Determine the [X, Y] coordinate at the center of the cell enclosing the given text.  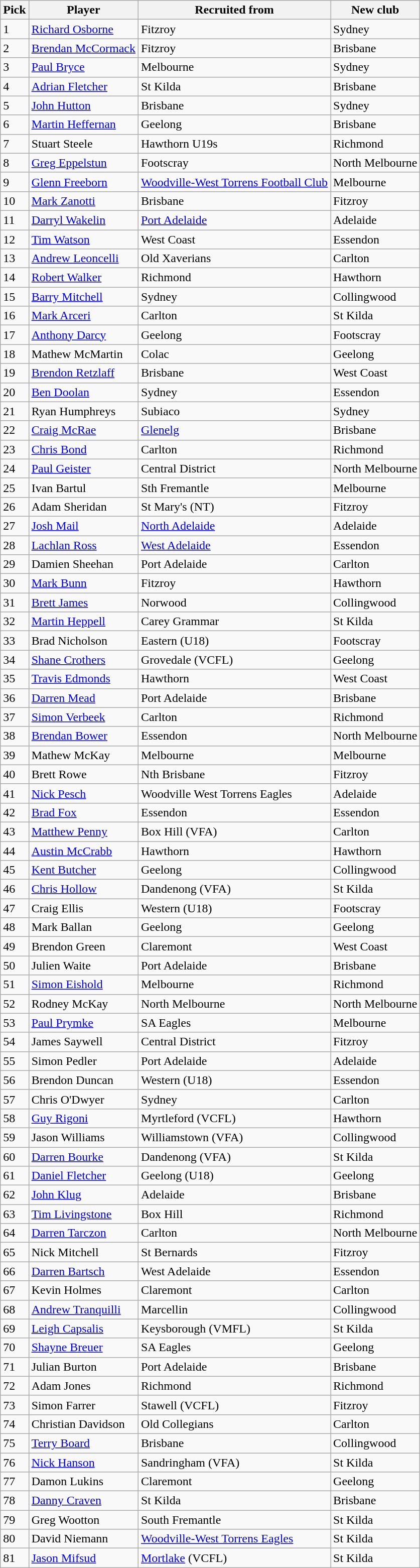
Kevin Holmes [83, 1290]
Brett James [83, 602]
Nick Hanson [83, 1463]
11 [15, 220]
Martin Heffernan [83, 125]
57 [15, 1099]
61 [15, 1176]
55 [15, 1061]
44 [15, 851]
36 [15, 698]
Brad Nicholson [83, 641]
17 [15, 335]
Terry Board [83, 1443]
Brendan Bower [83, 736]
Mark Zanotti [83, 201]
53 [15, 1023]
35 [15, 679]
Keysborough (VMFL) [234, 1329]
62 [15, 1195]
13 [15, 259]
Nick Pesch [83, 793]
Myrtleford (VCFL) [234, 1118]
76 [15, 1463]
30 [15, 583]
John Hutton [83, 105]
39 [15, 755]
Woodville-West Torrens Eagles [234, 1539]
South Fremantle [234, 1520]
Travis Edmonds [83, 679]
58 [15, 1118]
45 [15, 870]
James Saywell [83, 1042]
23 [15, 449]
Tim Watson [83, 239]
Nth Brisbane [234, 774]
28 [15, 545]
Richard Osborne [83, 29]
Andrew Tranquilli [83, 1309]
52 [15, 1004]
Martin Heppell [83, 622]
15 [15, 297]
Grovedale (VCFL) [234, 660]
Glenelg [234, 430]
4 [15, 86]
Rodney McKay [83, 1004]
14 [15, 278]
Shayne Breuer [83, 1348]
66 [15, 1271]
78 [15, 1501]
Marcellin [234, 1309]
63 [15, 1214]
32 [15, 622]
Greg Wootton [83, 1520]
3 [15, 67]
12 [15, 239]
Simon Verbeek [83, 717]
Glenn Freeborn [83, 182]
Williamstown (VFA) [234, 1137]
Darren Mead [83, 698]
16 [15, 316]
7 [15, 144]
37 [15, 717]
Box Hill [234, 1214]
Shane Crothers [83, 660]
Chris Hollow [83, 889]
67 [15, 1290]
Brendon Green [83, 946]
81 [15, 1558]
Sth Fremantle [234, 488]
North Adelaide [234, 526]
9 [15, 182]
Hawthorn U19s [234, 144]
38 [15, 736]
59 [15, 1137]
31 [15, 602]
27 [15, 526]
10 [15, 201]
Darren Tarczon [83, 1233]
David Niemann [83, 1539]
54 [15, 1042]
Jason Williams [83, 1137]
New club [375, 10]
48 [15, 927]
Mortlake (VCFL) [234, 1558]
Mathew McKay [83, 755]
Barry Mitchell [83, 297]
Darren Bartsch [83, 1271]
25 [15, 488]
49 [15, 946]
Darren Bourke [83, 1156]
Darryl Wakelin [83, 220]
2 [15, 48]
43 [15, 831]
Carey Grammar [234, 622]
Stuart Steele [83, 144]
34 [15, 660]
1 [15, 29]
Christian Davidson [83, 1424]
33 [15, 641]
Kent Butcher [83, 870]
19 [15, 373]
Craig Ellis [83, 908]
60 [15, 1156]
68 [15, 1309]
20 [15, 392]
Adam Jones [83, 1386]
Woodville-West Torrens Football Club [234, 182]
Andrew Leoncelli [83, 259]
69 [15, 1329]
46 [15, 889]
56 [15, 1080]
Brett Rowe [83, 774]
74 [15, 1424]
Damon Lukins [83, 1482]
Tim Livingstone [83, 1214]
St Bernards [234, 1252]
26 [15, 507]
Ivan Bartul [83, 488]
Old Collegians [234, 1424]
Paul Prymke [83, 1023]
Austin McCrabb [83, 851]
72 [15, 1386]
Stawell (VCFL) [234, 1405]
64 [15, 1233]
Anthony Darcy [83, 335]
75 [15, 1443]
Simon Farrer [83, 1405]
Mathew McMartin [83, 354]
79 [15, 1520]
47 [15, 908]
John Klug [83, 1195]
Recruited from [234, 10]
21 [15, 411]
8 [15, 163]
Ryan Humphreys [83, 411]
Matthew Penny [83, 831]
Jason Mifsud [83, 1558]
Woodville West Torrens Eagles [234, 793]
5 [15, 105]
Brendon Retzlaff [83, 373]
Old Xaverians [234, 259]
Ben Doolan [83, 392]
Paul Geister [83, 468]
Brendon Duncan [83, 1080]
Robert Walker [83, 278]
Craig McRae [83, 430]
24 [15, 468]
Nick Mitchell [83, 1252]
Adrian Fletcher [83, 86]
Eastern (U18) [234, 641]
Subiaco [234, 411]
22 [15, 430]
Greg Eppelstun [83, 163]
Box Hill (VFA) [234, 831]
18 [15, 354]
Daniel Fletcher [83, 1176]
Mark Bunn [83, 583]
Sandringham (VFA) [234, 1463]
Adam Sheridan [83, 507]
Pick [15, 10]
51 [15, 985]
6 [15, 125]
Danny Craven [83, 1501]
65 [15, 1252]
Damien Sheehan [83, 564]
Mark Arceri [83, 316]
73 [15, 1405]
Julian Burton [83, 1367]
Lachlan Ross [83, 545]
Guy Rigoni [83, 1118]
Josh Mail [83, 526]
St Mary's (NT) [234, 507]
80 [15, 1539]
Mark Ballan [83, 927]
Chris O'Dwyer [83, 1099]
Brendan McCormack [83, 48]
Paul Bryce [83, 67]
50 [15, 966]
Julien Waite [83, 966]
77 [15, 1482]
Chris Bond [83, 449]
70 [15, 1348]
Simon Pedler [83, 1061]
29 [15, 564]
Leigh Capsalis [83, 1329]
Colac [234, 354]
40 [15, 774]
Norwood [234, 602]
41 [15, 793]
Simon Eishold [83, 985]
Brad Fox [83, 812]
Player [83, 10]
42 [15, 812]
Geelong (U18) [234, 1176]
71 [15, 1367]
